Provide the [X, Y] coordinate of the cell's center where the given text is located.  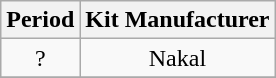
Kit Manufacturer [178, 20]
Nakal [178, 58]
? [40, 58]
Period [40, 20]
